For the text-containing cell, return its midpoint in [X, Y] coordinate format. 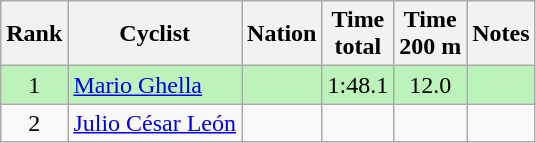
1:48.1 [358, 85]
Cyclist [155, 34]
Rank [34, 34]
Nation [282, 34]
Timetotal [358, 34]
Time200 m [430, 34]
1 [34, 85]
Notes [501, 34]
Julio César León [155, 123]
12.0 [430, 85]
2 [34, 123]
Mario Ghella [155, 85]
